Determine the (X, Y) coordinate at the center of the cell enclosing the given text.  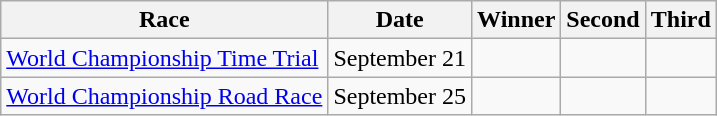
Race (164, 20)
World Championship Time Trial (164, 58)
Date (400, 20)
World Championship Road Race (164, 96)
September 25 (400, 96)
Third (680, 20)
Second (603, 20)
September 21 (400, 58)
Winner (516, 20)
